Extract the (x, y) coordinate from the center of the cell holding the provided text.  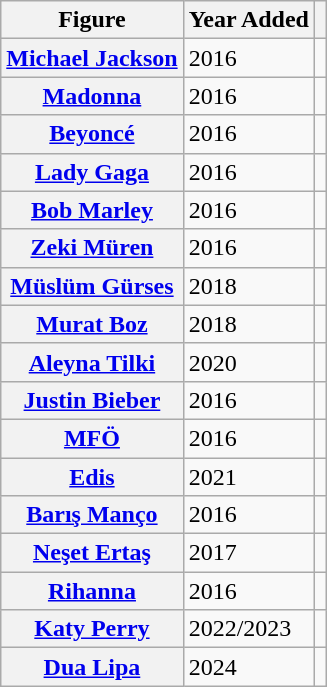
Figure (92, 20)
Justin Bieber (92, 400)
2017 (248, 553)
Müslüm Gürses (92, 286)
Michael Jackson (92, 58)
Rihanna (92, 591)
Barış Manço (92, 515)
Beyoncé (92, 134)
Year Added (248, 20)
Murat Boz (92, 324)
Katy Perry (92, 629)
Lady Gaga (92, 172)
Neşet Ertaş (92, 553)
Zeki Müren (92, 248)
Aleyna Tilki (92, 362)
Bob Marley (92, 210)
2024 (248, 667)
Madonna (92, 96)
Edis (92, 477)
2022/2023 (248, 629)
MFÖ (92, 438)
2021 (248, 477)
2020 (248, 362)
Dua Lipa (92, 667)
